Scan for the cell matching the given text and deliver its [X, Y] coordinate at center. 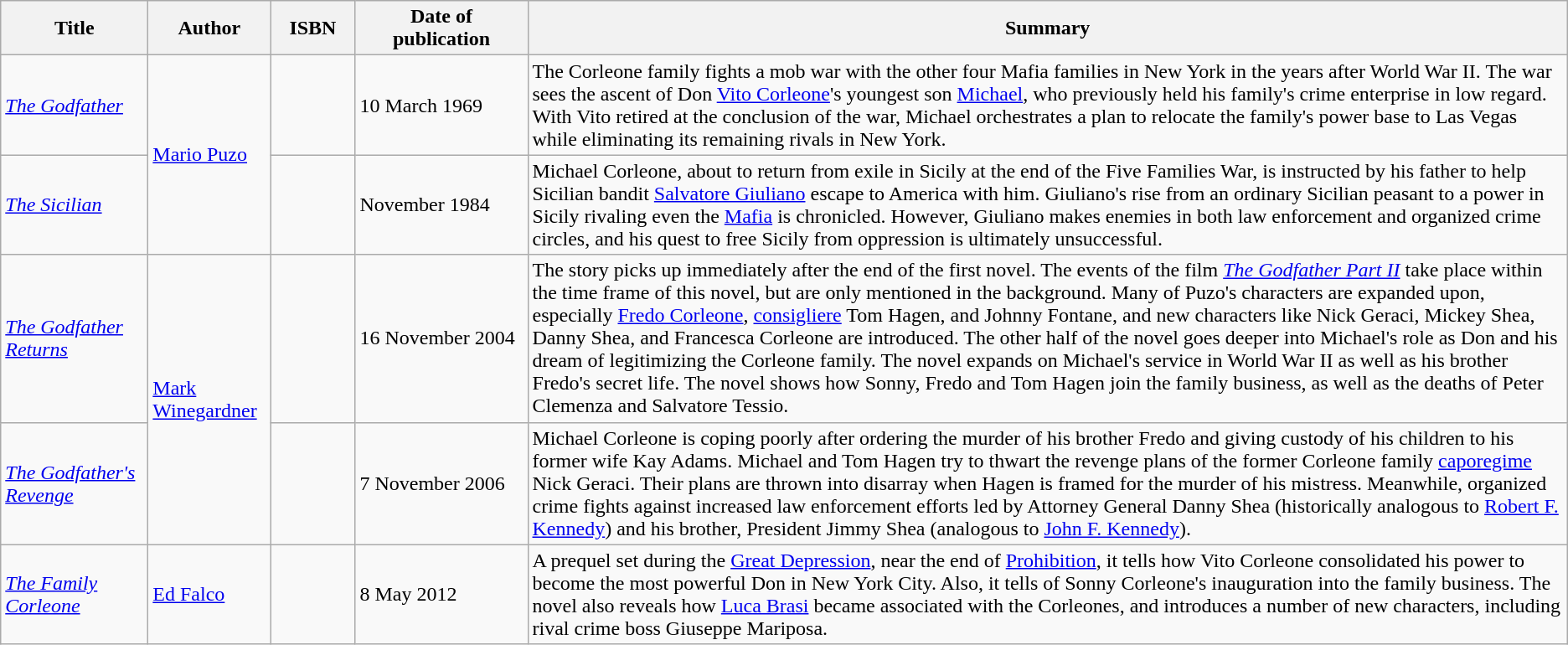
November 1984 [441, 204]
Ed Falco [209, 595]
Mario Puzo [209, 155]
The Godfather Returns [75, 338]
10 March 1969 [441, 106]
16 November 2004 [441, 338]
Date of publication [441, 28]
7 November 2006 [441, 483]
The Godfather [75, 106]
Summary [1047, 28]
ISBN [313, 28]
The Godfather's Revenge [75, 483]
Title [75, 28]
The Family Corleone [75, 595]
Author [209, 28]
8 May 2012 [441, 595]
The Sicilian [75, 204]
Mark Winegardner [209, 400]
